Locate the cell with the specified text and output its (x, y) center coordinate. 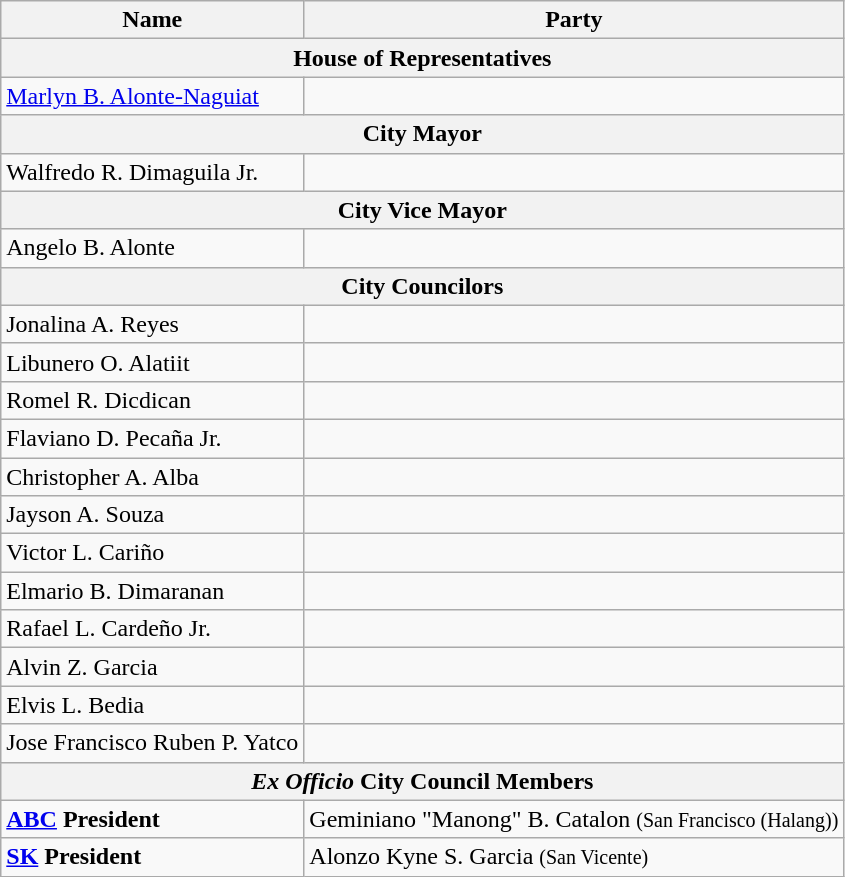
Name (152, 20)
Libunero O. Alatiit (152, 362)
Party (574, 20)
Alonzo Kyne S. Garcia (San Vicente) (574, 857)
City Councilors (422, 286)
Marlyn B. Alonte-Naguiat (152, 96)
Walfredo R. Dimaguila Jr. (152, 172)
Elvis L. Bedia (152, 705)
SK President (152, 857)
Jayson A. Souza (152, 515)
Alvin Z. Garcia (152, 667)
House of Representatives (422, 58)
Christopher A. Alba (152, 477)
Romel R. Dicdican (152, 400)
Angelo B. Alonte (152, 248)
Rafael L. Cardeño Jr. (152, 629)
Jonalina A. Reyes (152, 324)
Ex Officio City Council Members (422, 781)
Flaviano D. Pecaña Jr. (152, 438)
Geminiano "Manong" B. Catalon (San Francisco (Halang)) (574, 819)
Elmario B. Dimaranan (152, 591)
City Mayor (422, 134)
Victor L. Cariño (152, 553)
Jose Francisco Ruben P. Yatco (152, 743)
City Vice Mayor (422, 210)
ABC President (152, 819)
